For the text-containing cell, return its midpoint in (X, Y) coordinate format. 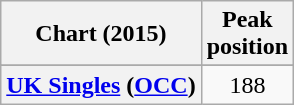
Chart (2015) (101, 34)
UK Singles (OCC) (101, 85)
Peakposition (247, 34)
188 (247, 85)
